Detect which cell encompasses the target text, then output its [x, y] center coordinate. 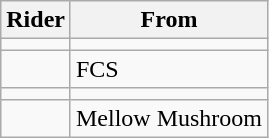
From [168, 20]
Mellow Mushroom [168, 118]
FCS [168, 69]
Rider [36, 20]
